Detect which cell encompasses the target text, then output its (x, y) center coordinate. 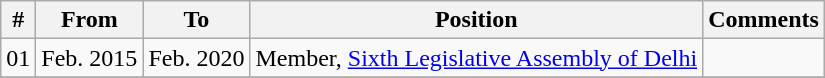
Comments (764, 20)
Feb. 2020 (196, 58)
From (90, 20)
01 (18, 58)
Feb. 2015 (90, 58)
To (196, 20)
# (18, 20)
Member, Sixth Legislative Assembly of Delhi (476, 58)
Position (476, 20)
